Search for the cell housing the specified text and yield its (X, Y) center coordinate. 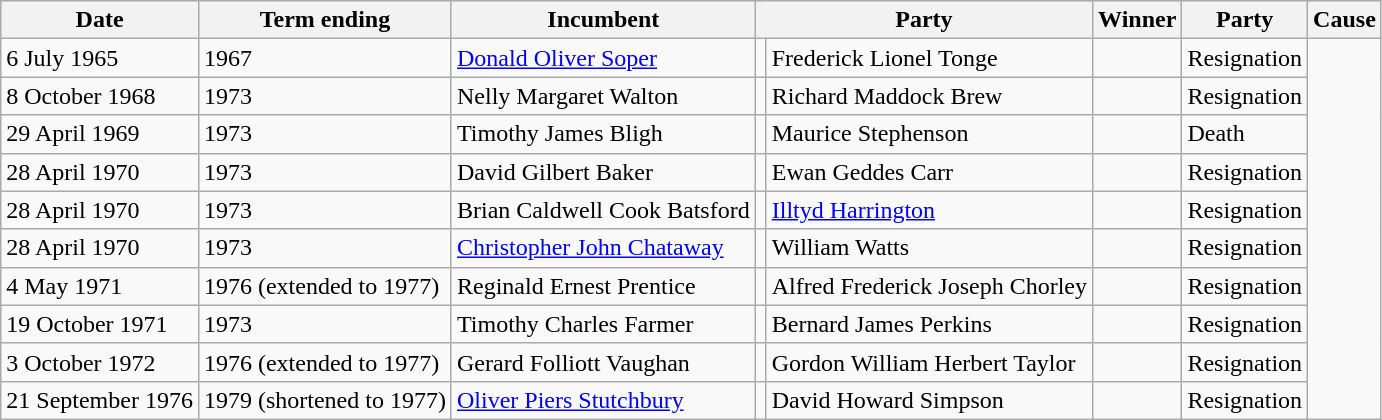
Illtyd Harrington (929, 210)
29 April 1969 (100, 134)
Donald Oliver Soper (603, 58)
Death (1245, 134)
1967 (324, 58)
William Watts (929, 248)
Brian Caldwell Cook Batsford (603, 210)
Bernard James Perkins (929, 324)
Gerard Folliott Vaughan (603, 362)
Incumbent (603, 20)
6 July 1965 (100, 58)
Frederick Lionel Tonge (929, 58)
Maurice Stephenson (929, 134)
Timothy Charles Farmer (603, 324)
Cause (1345, 20)
Winner (1138, 20)
David Gilbert Baker (603, 172)
1979 (shortened to 1977) (324, 400)
8 October 1968 (100, 96)
Christopher John Chataway (603, 248)
21 September 1976 (100, 400)
Reginald Ernest Prentice (603, 286)
Ewan Geddes Carr (929, 172)
Richard Maddock Brew (929, 96)
4 May 1971 (100, 286)
Term ending (324, 20)
Oliver Piers Stutchbury (603, 400)
Date (100, 20)
3 October 1972 (100, 362)
19 October 1971 (100, 324)
Gordon William Herbert Taylor (929, 362)
Alfred Frederick Joseph Chorley (929, 286)
Timothy James Bligh (603, 134)
Nelly Margaret Walton (603, 96)
David Howard Simpson (929, 400)
